Identify which cell holds the provided text, then report its [X, Y] central coordinate. 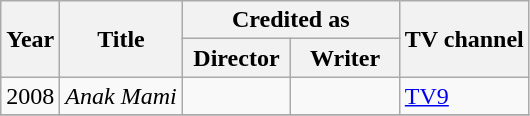
TV9 [464, 96]
Director [236, 58]
Credited as [290, 20]
Year [30, 39]
Writer [346, 58]
TV channel [464, 39]
Title [121, 39]
Anak Mami [121, 96]
2008 [30, 96]
